From the cell containing the given text, extract its center point as (x, y) coordinate. 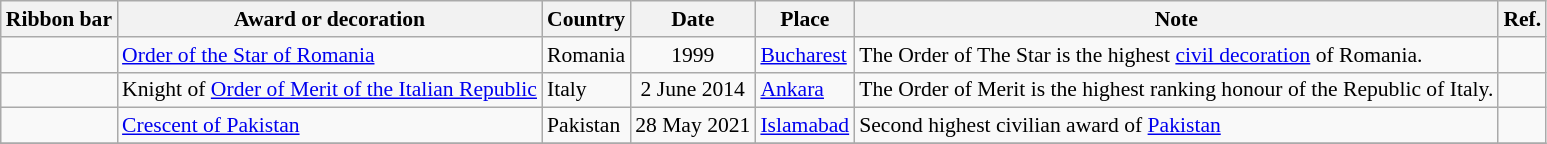
2 June 2014 (692, 90)
Islamabad (804, 126)
Second highest civilian award of Pakistan (1176, 126)
Romania (586, 55)
Place (804, 19)
Note (1176, 19)
The Order of Merit is the highest ranking honour of the Republic of Italy. (1176, 90)
28 May 2021 (692, 126)
Date (692, 19)
The Order of The Star is the highest civil decoration of Romania. (1176, 55)
Pakistan (586, 126)
Crescent of Pakistan (330, 126)
Italy (586, 90)
Ref. (1522, 19)
Ankara (804, 90)
Ribbon bar (59, 19)
Award or decoration (330, 19)
Order of the Star of Romania (330, 55)
1999 (692, 55)
Country (586, 19)
Bucharest (804, 55)
Knight of Order of Merit of the Italian Republic (330, 90)
